Capture the cell that displays the provided text and extract its [x, y] central coordinate. 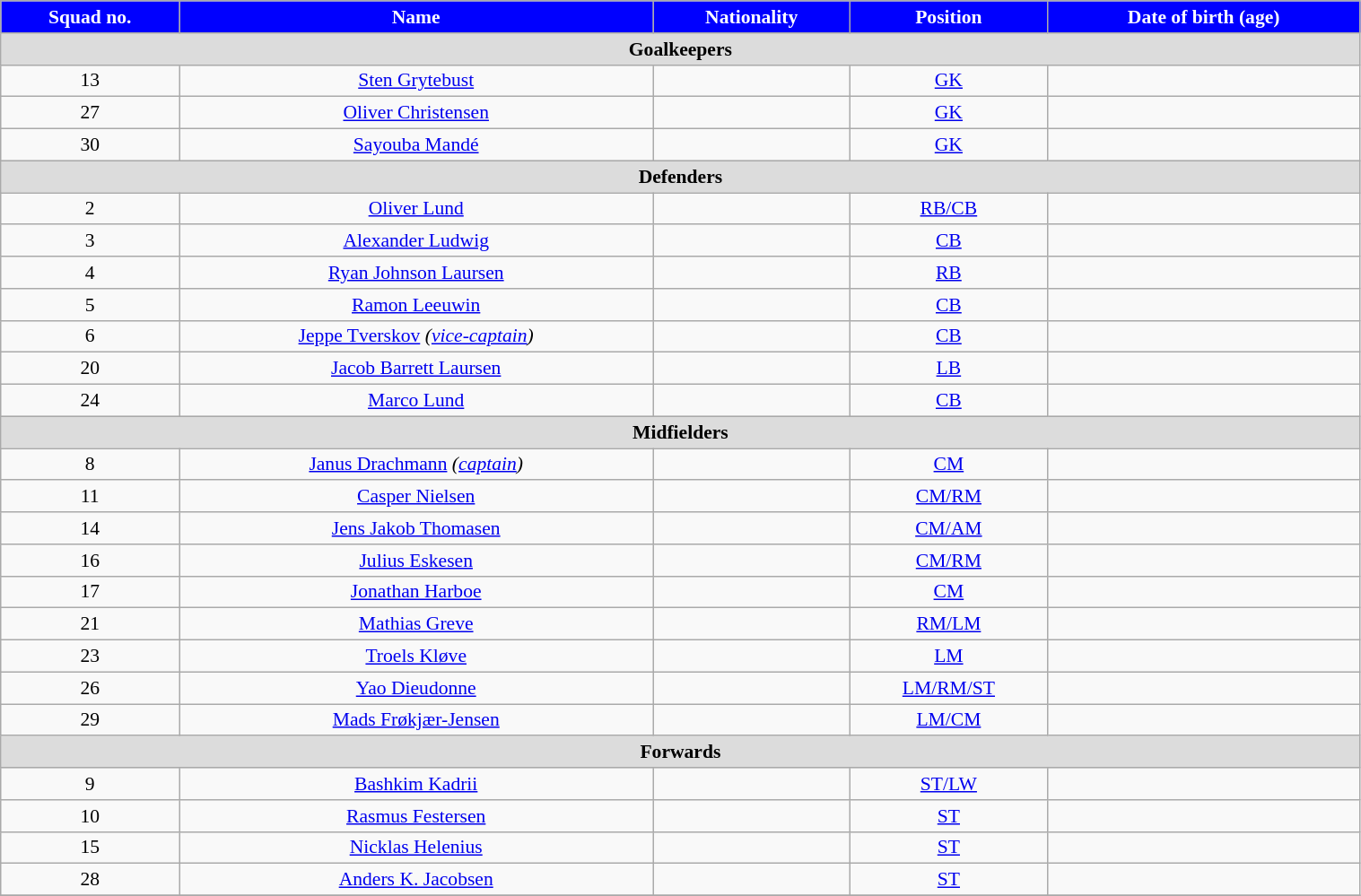
Forwards [680, 752]
Date of birth (age) [1204, 17]
6 [90, 336]
Mads Frøkjær-Jensen [416, 720]
10 [90, 816]
Julius Eskesen [416, 561]
Alexander Ludwig [416, 241]
Sten Grytebust [416, 81]
LM/CM [949, 720]
LB [949, 369]
RM/LM [949, 624]
Nicklas Helenius [416, 848]
Anders K. Jacobsen [416, 880]
LM [949, 657]
Sayouba Mandé [416, 145]
Troels Kløve [416, 657]
Rasmus Festersen [416, 816]
16 [90, 561]
Goalkeepers [680, 49]
Midfielders [680, 432]
9 [90, 784]
Oliver Christensen [416, 113]
Name [416, 17]
30 [90, 145]
LM/RM/ST [949, 688]
Jens Jakob Thomasen [416, 528]
RB [949, 273]
Nationality [752, 17]
Oliver Lund [416, 209]
3 [90, 241]
8 [90, 465]
14 [90, 528]
21 [90, 624]
Ryan Johnson Laursen [416, 273]
Mathias Greve [416, 624]
23 [90, 657]
Marco Lund [416, 401]
29 [90, 720]
27 [90, 113]
13 [90, 81]
Bashkim Kadrii [416, 784]
Defenders [680, 177]
20 [90, 369]
Ramon Leeuwin [416, 305]
Jonathan Harboe [416, 592]
Jacob Barrett Laursen [416, 369]
Position [949, 17]
ST/LW [949, 784]
5 [90, 305]
Squad no. [90, 17]
11 [90, 497]
Jeppe Tverskov (vice-captain) [416, 336]
17 [90, 592]
4 [90, 273]
26 [90, 688]
Janus Drachmann (captain) [416, 465]
Yao Dieudonne [416, 688]
Casper Nielsen [416, 497]
15 [90, 848]
CM/AM [949, 528]
28 [90, 880]
2 [90, 209]
RB/CB [949, 209]
24 [90, 401]
